For the text-containing cell, return its midpoint in [X, Y] coordinate format. 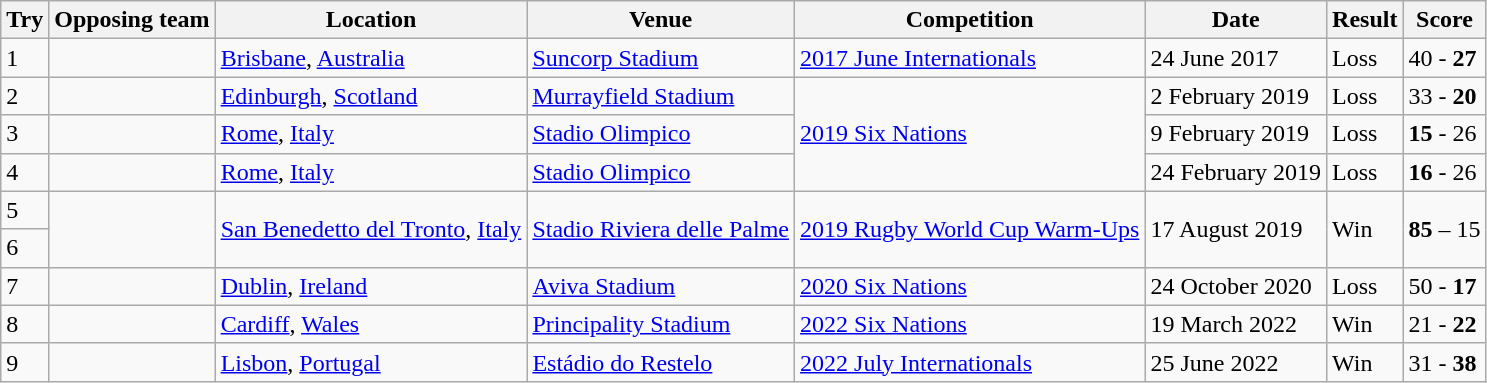
9 [25, 362]
Aviva Stadium [661, 286]
6 [25, 248]
7 [25, 286]
16 - 26 [1444, 172]
2020 Six Nations [970, 286]
Brisbane, Australia [371, 58]
25 June 2022 [1236, 362]
85 – 15 [1444, 229]
17 August 2019 [1236, 229]
5 [25, 210]
Cardiff, Wales [371, 324]
2019 Rugby World Cup Warm-Ups [970, 229]
Location [371, 20]
9 February 2019 [1236, 134]
40 - 27 [1444, 58]
2 February 2019 [1236, 96]
2022 July Internationals [970, 362]
19 March 2022 [1236, 324]
2019 Six Nations [970, 134]
15 - 26 [1444, 134]
3 [25, 134]
4 [25, 172]
21 - 22 [1444, 324]
Lisbon, Portugal [371, 362]
24 June 2017 [1236, 58]
2022 Six Nations [970, 324]
24 February 2019 [1236, 172]
Estádio do Restelo [661, 362]
24 October 2020 [1236, 286]
Score [1444, 20]
Opposing team [132, 20]
San Benedetto del Tronto, Italy [371, 229]
50 - 17 [1444, 286]
Dublin, Ireland [371, 286]
Result [1365, 20]
Venue [661, 20]
8 [25, 324]
1 [25, 58]
Principality Stadium [661, 324]
33 - 20 [1444, 96]
Competition [970, 20]
2017 June Internationals [970, 58]
31 - 38 [1444, 362]
2 [25, 96]
Suncorp Stadium [661, 58]
Date [1236, 20]
Murrayfield Stadium [661, 96]
Stadio Riviera delle Palme [661, 229]
Edinburgh, Scotland [371, 96]
Try [25, 20]
